Identify which cell holds the provided text, then report its (x, y) central coordinate. 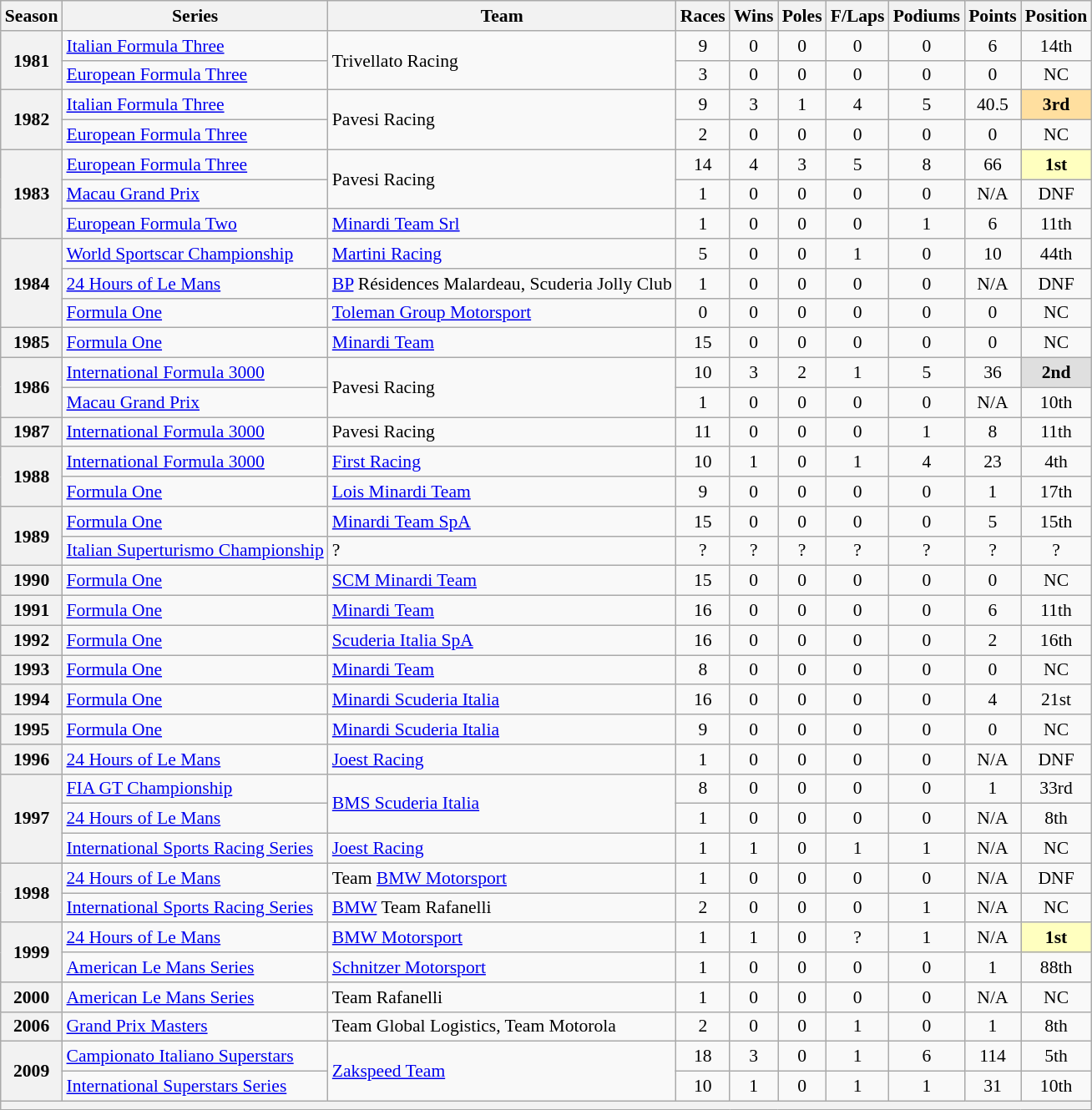
Team Global Logistics, Team Motorola (503, 1027)
17th (1056, 492)
Lois Minardi Team (503, 492)
Toleman Group Motorsport (503, 313)
14th (1056, 46)
Position (1056, 16)
18 (703, 1057)
BMS Scuderia Italia (503, 803)
1993 (32, 670)
FIA GT Championship (195, 789)
Minardi Team Srl (503, 225)
European Formula Two (195, 225)
F/Laps (858, 16)
1997 (32, 818)
1990 (32, 581)
114 (993, 1057)
16th (1056, 640)
1996 (32, 759)
1981 (32, 60)
5th (1056, 1057)
World Sportscar Championship (195, 254)
1995 (32, 729)
Series (195, 16)
Team BMW Motorsport (503, 878)
66 (993, 164)
33rd (1056, 789)
First Racing (503, 462)
BP Résidences Malardeau, Scuderia Jolly Club (503, 284)
4th (1056, 462)
Zakspeed Team (503, 1072)
Season (32, 16)
1998 (32, 893)
14 (703, 164)
1984 (32, 284)
Grand Prix Masters (195, 1027)
21st (1056, 700)
1986 (32, 387)
Trivellato Racing (503, 60)
2006 (32, 1027)
1991 (32, 611)
Points (993, 16)
BMW Motorsport (503, 938)
Races (703, 16)
1994 (32, 700)
SCM Minardi Team (503, 581)
1989 (32, 536)
1992 (32, 640)
15th (1056, 522)
36 (993, 373)
44th (1056, 254)
3rd (1056, 105)
11 (703, 432)
Italian Superturismo Championship (195, 551)
BMW Team Rafanelli (503, 908)
Podiums (927, 16)
Poles (802, 16)
40.5 (993, 105)
1999 (32, 953)
1983 (32, 194)
2000 (32, 997)
31 (993, 1087)
1987 (32, 432)
Schnitzer Motorsport (503, 967)
Minardi Team SpA (503, 522)
Campionato Italiano Superstars (195, 1057)
2nd (1056, 373)
23 (993, 462)
88th (1056, 967)
International Superstars Series (195, 1087)
1982 (32, 120)
Scuderia Italia SpA (503, 640)
1988 (32, 477)
1985 (32, 343)
Wins (754, 16)
Team (503, 16)
Martini Racing (503, 254)
Team Rafanelli (503, 997)
2009 (32, 1072)
